Determine the (X, Y) coordinate at the center of the cell enclosing the given text.  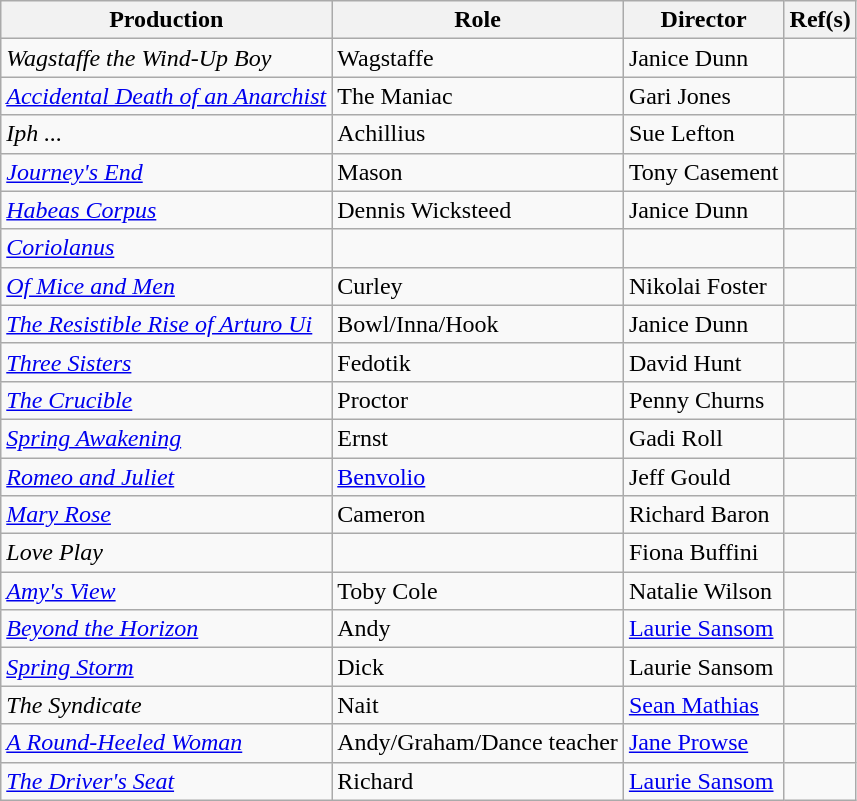
Richard (478, 781)
Director (704, 20)
Sue Lefton (704, 134)
Of Mice and Men (166, 286)
Dennis Wicksteed (478, 210)
David Hunt (704, 362)
Accidental Death of an Anarchist (166, 96)
Spring Awakening (166, 438)
The Maniac (478, 96)
Spring Storm (166, 667)
Richard Baron (704, 515)
A Round-Heeled Woman (166, 743)
Andy (478, 629)
Ref(s) (820, 20)
Wagstaffe (478, 58)
Habeas Corpus (166, 210)
Jane Prowse (704, 743)
Nait (478, 705)
Penny Churns (704, 400)
Production (166, 20)
Bowl/Inna/Hook (478, 324)
Mary Rose (166, 515)
Curley (478, 286)
Fiona Buffini (704, 553)
The Syndicate (166, 705)
Tony Casement (704, 172)
Beyond the Horizon (166, 629)
Toby Cole (478, 591)
Iph ... (166, 134)
Journey's End (166, 172)
Cameron (478, 515)
Fedotik (478, 362)
Amy's View (166, 591)
Natalie Wilson (704, 591)
The Driver's Seat (166, 781)
Benvolio (478, 477)
Three Sisters (166, 362)
Andy/Graham/Dance teacher (478, 743)
Love Play (166, 553)
Gari Jones (704, 96)
Role (478, 20)
Ernst (478, 438)
Coriolanus (166, 248)
The Resistible Rise of Arturo Ui (166, 324)
Proctor (478, 400)
Wagstaffe the Wind-Up Boy (166, 58)
Nikolai Foster (704, 286)
Sean Mathias (704, 705)
Jeff Gould (704, 477)
Achillius (478, 134)
Gadi Roll (704, 438)
The Crucible (166, 400)
Romeo and Juliet (166, 477)
Mason (478, 172)
Dick (478, 667)
